Locate the cell with the specified text and output its (X, Y) center coordinate. 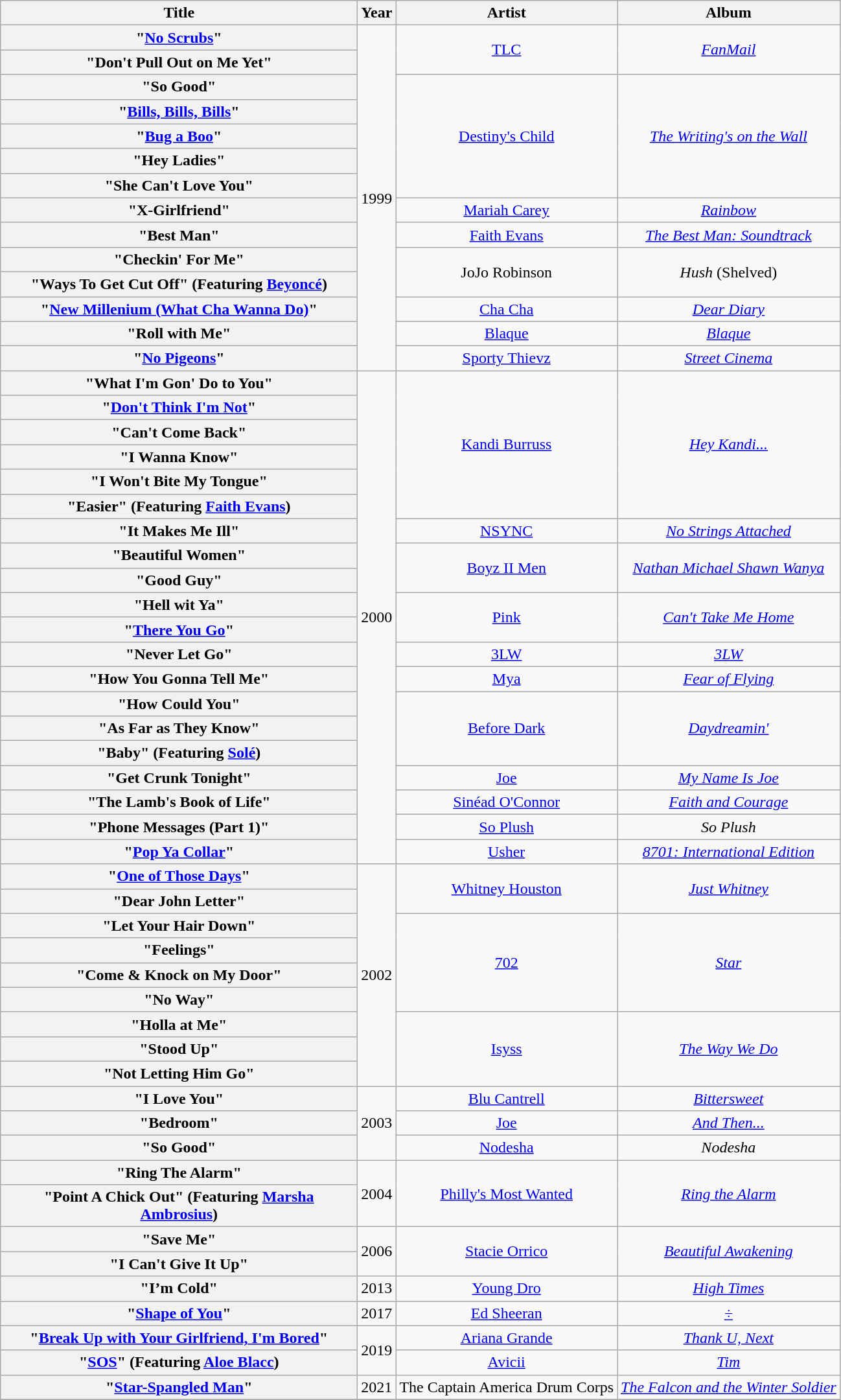
The Way We Do (729, 1049)
"Break Up with Your Girlfriend, I'm Bored" (179, 1338)
Usher (507, 852)
Just Whitney (729, 889)
1999 (377, 198)
Star (729, 962)
"She Can't Love You" (179, 185)
"Baby" (Featuring Solé) (179, 753)
"Feelings" (179, 950)
"Can't Come Back" (179, 432)
Avicii (507, 1362)
Mya (507, 679)
"Good Guy" (179, 580)
"Checkin' For Me" (179, 259)
Sinéad O'Connor (507, 802)
"Star-Spangled Man" (179, 1387)
"No Pigeons" (179, 358)
Before Dark (507, 728)
"Holla at Me" (179, 1024)
Faith Evans (507, 235)
Thank U, Next (729, 1338)
2017 (377, 1313)
"It Makes Me Ill" (179, 531)
My Name Is Joe (729, 778)
Title (179, 13)
Dear Diary (729, 309)
"One of Those Days" (179, 876)
Ed Sheeran (507, 1313)
Album (729, 13)
"I Love You" (179, 1099)
"Roll with Me" (179, 334)
"Not Letting Him Go" (179, 1073)
"Don't Think I'm Not" (179, 408)
Boyz II Men (507, 568)
"X-Girlfriend" (179, 210)
"No Scrubs" (179, 38)
NSYNC (507, 531)
"There You Go" (179, 629)
The Falcon and the Winter Soldier (729, 1387)
"Best Man" (179, 235)
"New Millenium (What Cha Wanna Do)" (179, 309)
÷ (729, 1313)
"Save Me" (179, 1239)
Hey Kandi... (729, 445)
"How You Gonna Tell Me" (179, 679)
702 (507, 962)
"Come & Knock on My Door" (179, 975)
Bittersweet (729, 1099)
Pink (507, 617)
High Times (729, 1289)
"How Could You" (179, 703)
Daydreamin' (729, 728)
"As Far as They Know" (179, 729)
"I Won't Bite My Tongue" (179, 482)
Fear of Flying (729, 679)
The Writing's on the Wall (729, 136)
Blu Cantrell (507, 1099)
2004 (377, 1194)
"Ring The Alarm" (179, 1172)
"Bug a Boo" (179, 136)
Tim (729, 1362)
"Phone Messages (Part 1)" (179, 827)
Artist (507, 13)
"I’m Cold" (179, 1289)
"Ways To Get Cut Off" (Featuring Beyoncé) (179, 284)
Mariah Carey (507, 210)
"Bills, Bills, Bills" (179, 111)
Isyss (507, 1049)
JoJo Robinson (507, 272)
2000 (377, 617)
"Dear John Letter" (179, 901)
"Never Let Go" (179, 654)
Faith and Courage (729, 802)
Destiny's Child (507, 136)
Beautiful Awakening (729, 1252)
2003 (377, 1123)
"Don't Pull Out on Me Yet" (179, 62)
2002 (377, 975)
Philly's Most Wanted (507, 1194)
Whitney Houston (507, 889)
Nathan Michael Shawn Wanya (729, 568)
Cha Cha (507, 309)
2021 (377, 1387)
"SOS" (Featuring Aloe Blacc) (179, 1362)
And Then... (729, 1123)
"Hey Ladies" (179, 161)
Ariana Grande (507, 1338)
"Easier" (Featuring Faith Evans) (179, 506)
"No Way" (179, 999)
"Get Crunk Tonight" (179, 778)
Sporty Thievz (507, 358)
"Stood Up" (179, 1049)
The Captain America Drum Corps (507, 1387)
Kandi Burruss (507, 445)
"Hell wit Ya" (179, 605)
Can't Take Me Home (729, 617)
Hush (Shelved) (729, 272)
"What I'm Gon' Do to You" (179, 383)
"Shape of You" (179, 1313)
"Bedroom" (179, 1123)
FanMail (729, 50)
The Best Man: Soundtrack (729, 235)
2013 (377, 1289)
Street Cinema (729, 358)
"Pop Ya Collar" (179, 852)
Year (377, 13)
Ring the Alarm (729, 1194)
No Strings Attached (729, 531)
2006 (377, 1252)
Stacie Orrico (507, 1252)
"Beautiful Women" (179, 555)
"The Lamb's Book of Life" (179, 802)
TLC (507, 50)
"I Can't Give It Up" (179, 1264)
8701: International Edition (729, 852)
"Point A Chick Out" (Featuring Marsha Ambrosius) (179, 1206)
Young Dro (507, 1289)
Rainbow (729, 210)
2019 (377, 1350)
"Let Your Hair Down" (179, 926)
"I Wanna Know" (179, 457)
